Locate the cell with the specified text and output its [x, y] center coordinate. 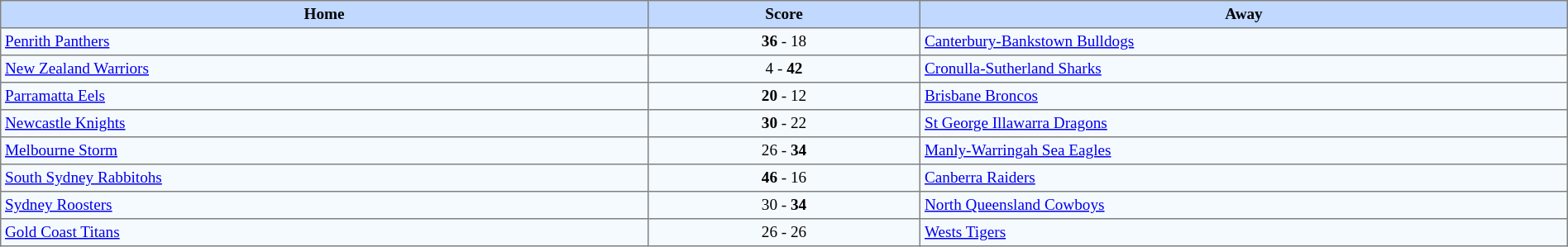
Gold Coast Titans [324, 233]
30 - 34 [784, 205]
46 - 16 [784, 178]
26 - 34 [784, 150]
South Sydney Rabbitohs [324, 178]
Penrith Panthers [324, 41]
Score [784, 15]
30 - 22 [784, 124]
Newcastle Knights [324, 124]
36 - 18 [784, 41]
Cronulla-Sutherland Sharks [1244, 69]
New Zealand Warriors [324, 69]
North Queensland Cowboys [1244, 205]
Wests Tigers [1244, 233]
26 - 26 [784, 233]
Manly-Warringah Sea Eagles [1244, 150]
St George Illawarra Dragons [1244, 124]
Canterbury-Bankstown Bulldogs [1244, 41]
Away [1244, 15]
20 - 12 [784, 96]
Melbourne Storm [324, 150]
Brisbane Broncos [1244, 96]
Parramatta Eels [324, 96]
4 - 42 [784, 69]
Home [324, 15]
Canberra Raiders [1244, 178]
Sydney Roosters [324, 205]
